Return (x, y) of the center of cell containing provided text 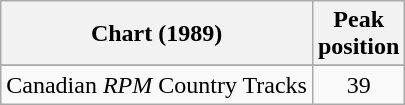
Peakposition (358, 34)
Canadian RPM Country Tracks (157, 85)
39 (358, 85)
Chart (1989) (157, 34)
